Locate the cell with the specified text and output its [X, Y] center coordinate. 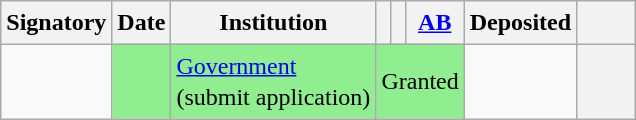
Granted [420, 82]
Date [142, 22]
Government(submit application) [274, 82]
Institution [274, 22]
Deposited [520, 22]
AB [434, 22]
Signatory [56, 22]
